Pinpoint the cell where the given text exists, returning its [X, Y] midpoint coordinate. 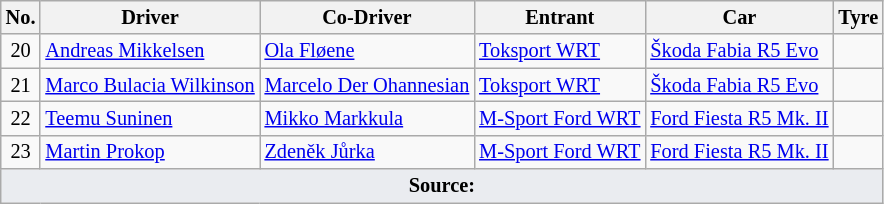
Marco Bulacia Wilkinson [150, 85]
20 [21, 51]
Teemu Suninen [150, 118]
Andreas Mikkelsen [150, 51]
Co-Driver [368, 17]
Marcelo Der Ohannesian [368, 85]
Driver [150, 17]
21 [21, 85]
Martin Prokop [150, 152]
Tyre [858, 17]
Source: [442, 186]
23 [21, 152]
Mikko Markkula [368, 118]
No. [21, 17]
Ola Fløene [368, 51]
22 [21, 118]
Car [739, 17]
Entrant [560, 17]
Zdeněk Jůrka [368, 152]
